Locate the cell with the specified text and output its (X, Y) center coordinate. 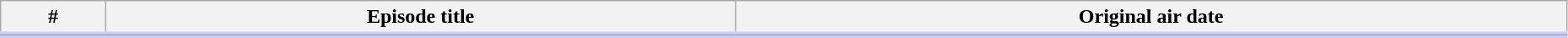
# (53, 19)
Original air date (1150, 19)
Episode title (420, 19)
